Return (X, Y) of the center of cell containing provided text 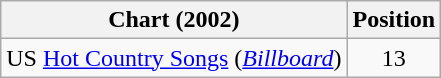
Chart (2002) (174, 20)
Position (394, 20)
13 (394, 58)
US Hot Country Songs (Billboard) (174, 58)
